Scan for the cell matching the given text and deliver its [X, Y] coordinate at center. 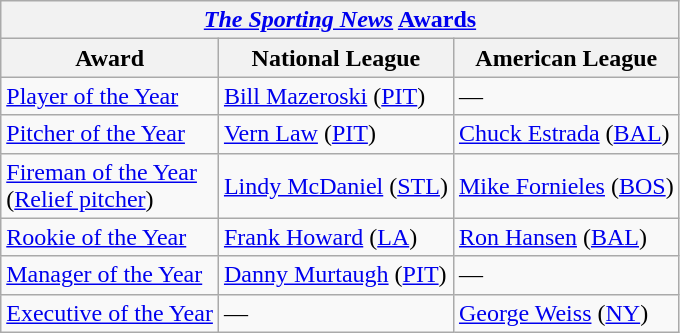
Manager of the Year [110, 275]
Frank Howard (LA) [336, 237]
Ron Hansen (BAL) [566, 237]
Player of the Year [110, 96]
Executive of the Year [110, 313]
Pitcher of the Year [110, 134]
National League [336, 58]
Rookie of the Year [110, 237]
The Sporting News Awards [340, 20]
George Weiss (NY) [566, 313]
Bill Mazeroski (PIT) [336, 96]
Lindy McDaniel (STL) [336, 186]
Vern Law (PIT) [336, 134]
Danny Murtaugh (PIT) [336, 275]
Fireman of the Year(Relief pitcher) [110, 186]
Chuck Estrada (BAL) [566, 134]
American League [566, 58]
Mike Fornieles (BOS) [566, 186]
Award [110, 58]
